Return (X, Y) of the center of cell containing provided text 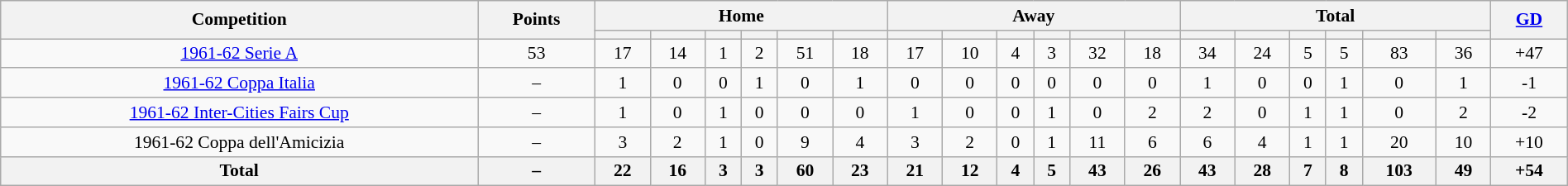
21 (915, 171)
32 (1097, 53)
28 (1262, 171)
14 (677, 53)
22 (623, 171)
20 (1399, 141)
1961-62 Coppa dell'Amicizia (240, 141)
34 (1207, 53)
23 (860, 171)
Competition (240, 20)
24 (1262, 53)
53 (537, 53)
-1 (1530, 83)
60 (805, 171)
1961-62 Inter-Cities Fairs Cup (240, 112)
+10 (1530, 141)
51 (805, 53)
83 (1399, 53)
Home (741, 16)
11 (1097, 141)
GD (1530, 20)
Away (1034, 16)
26 (1152, 171)
12 (970, 171)
1961-62 Serie A (240, 53)
+54 (1530, 171)
9 (805, 141)
Points (537, 20)
8 (1344, 171)
103 (1399, 171)
1961-62 Coppa Italia (240, 83)
-2 (1530, 112)
7 (1307, 171)
49 (1463, 171)
36 (1463, 53)
+47 (1530, 53)
16 (677, 171)
